Identify which cell holds the provided text, then report its [X, Y] central coordinate. 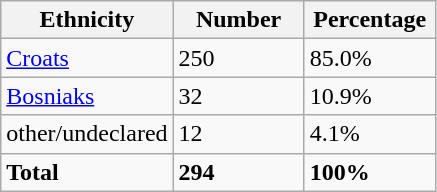
Number [238, 20]
Bosniaks [87, 96]
100% [370, 172]
Percentage [370, 20]
Total [87, 172]
85.0% [370, 58]
12 [238, 134]
other/undeclared [87, 134]
250 [238, 58]
10.9% [370, 96]
32 [238, 96]
Ethnicity [87, 20]
4.1% [370, 134]
294 [238, 172]
Croats [87, 58]
